Find where the given text appears and provide that cell's center as [x, y] coordinate. 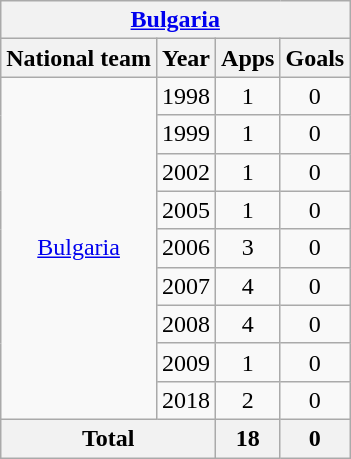
1999 [186, 134]
2 [248, 400]
2002 [186, 172]
Goals [315, 58]
2009 [186, 362]
2008 [186, 324]
Apps [248, 58]
2007 [186, 286]
1998 [186, 96]
National team [79, 58]
Year [186, 58]
18 [248, 438]
Total [108, 438]
2006 [186, 248]
2018 [186, 400]
2005 [186, 210]
3 [248, 248]
